Pinpoint the cell where the given text exists, returning its [X, Y] midpoint coordinate. 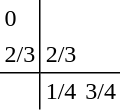
1/4 [61, 92]
0 [20, 18]
